From the cell containing the given text, extract its center point as [x, y] coordinate. 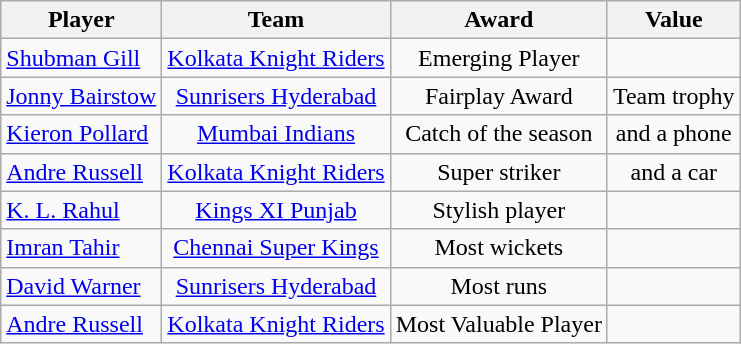
Fairplay Award [498, 96]
Kings XI Punjab [276, 210]
Kieron Pollard [82, 134]
Emerging Player [498, 58]
and a phone [674, 134]
K. L. Rahul [82, 210]
Player [82, 20]
and a car [674, 172]
Shubman Gill [82, 58]
Stylish player [498, 210]
David Warner [82, 286]
Team [276, 20]
Most Valuable Player [498, 324]
Catch of the season [498, 134]
Jonny Bairstow [82, 96]
Imran Tahir [82, 248]
Most wickets [498, 248]
Value [674, 20]
Award [498, 20]
Super striker [498, 172]
Mumbai Indians [276, 134]
Team trophy [674, 96]
Most runs [498, 286]
Chennai Super Kings [276, 248]
